Output the [X, Y] coordinate of the center of the cell containing the given text.  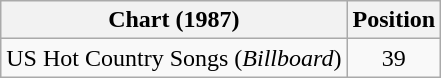
Chart (1987) [174, 20]
39 [394, 58]
Position [394, 20]
US Hot Country Songs (Billboard) [174, 58]
